Identify which cell holds the provided text, then report its [X, Y] central coordinate. 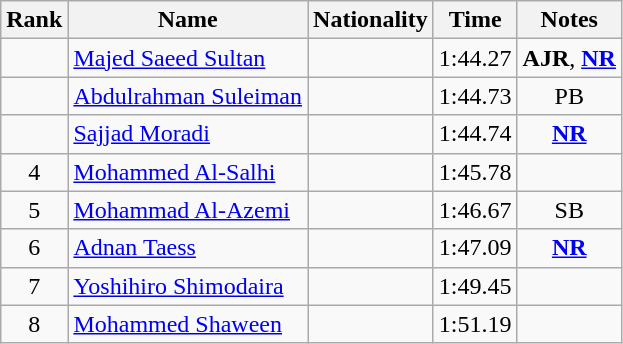
1:46.67 [475, 210]
Abdulrahman Suleiman [188, 96]
1:49.45 [475, 286]
AJR, NR [569, 58]
5 [34, 210]
Mohammad Al-Azemi [188, 210]
Majed Saeed Sultan [188, 58]
1:51.19 [475, 324]
Name [188, 20]
1:45.78 [475, 172]
4 [34, 172]
Rank [34, 20]
PB [569, 96]
Yoshihiro Shimodaira [188, 286]
6 [34, 248]
Mohammed Al-Salhi [188, 172]
8 [34, 324]
7 [34, 286]
Mohammed Shaween [188, 324]
Sajjad Moradi [188, 134]
Notes [569, 20]
Adnan Taess [188, 248]
1:44.27 [475, 58]
1:44.73 [475, 96]
Time [475, 20]
Nationality [371, 20]
SB [569, 210]
1:44.74 [475, 134]
1:47.09 [475, 248]
